Pinpoint the cell where the given text exists, returning its [X, Y] midpoint coordinate. 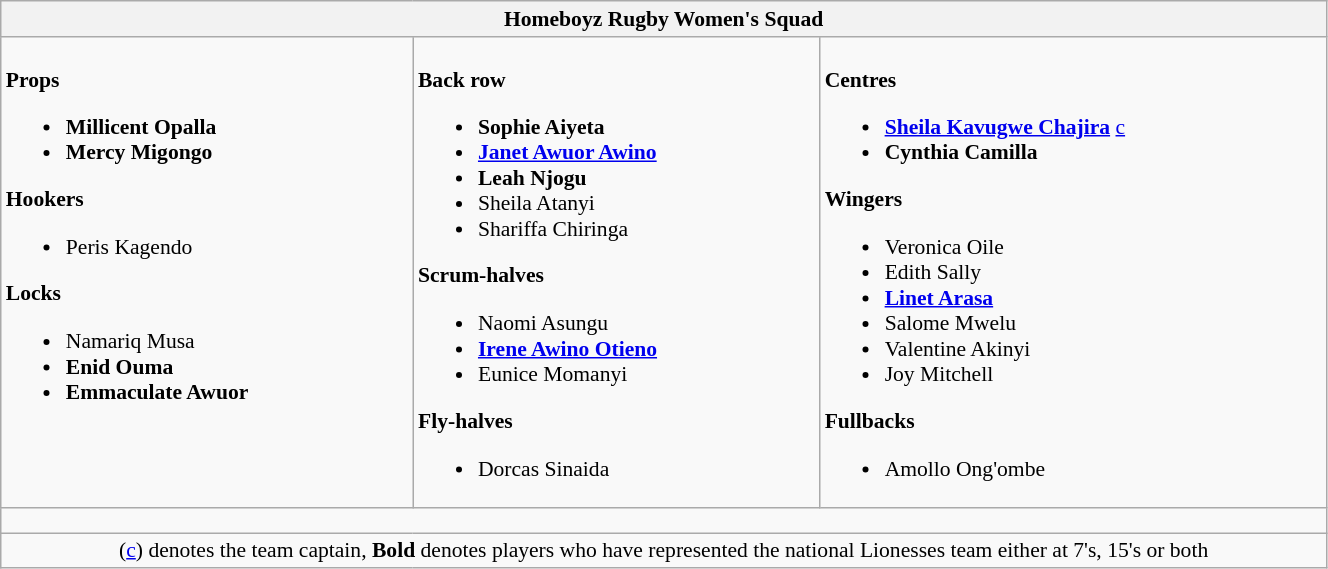
Homeboyz Rugby Women's Squad [664, 19]
PropsMillicent OpallaMercy MigongoHookersPeris KagendoLocksNamariq MusaEnid OumaEmmaculate Awuor [207, 272]
(c) denotes the team captain, Bold denotes players who have represented the national Lionesses team either at 7's, 15's or both [664, 551]
